Detect which cell encompasses the target text, then output its (x, y) center coordinate. 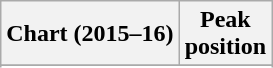
Peakposition (225, 34)
Chart (2015–16) (90, 34)
